Pinpoint the cell where the given text exists, returning its (x, y) midpoint coordinate. 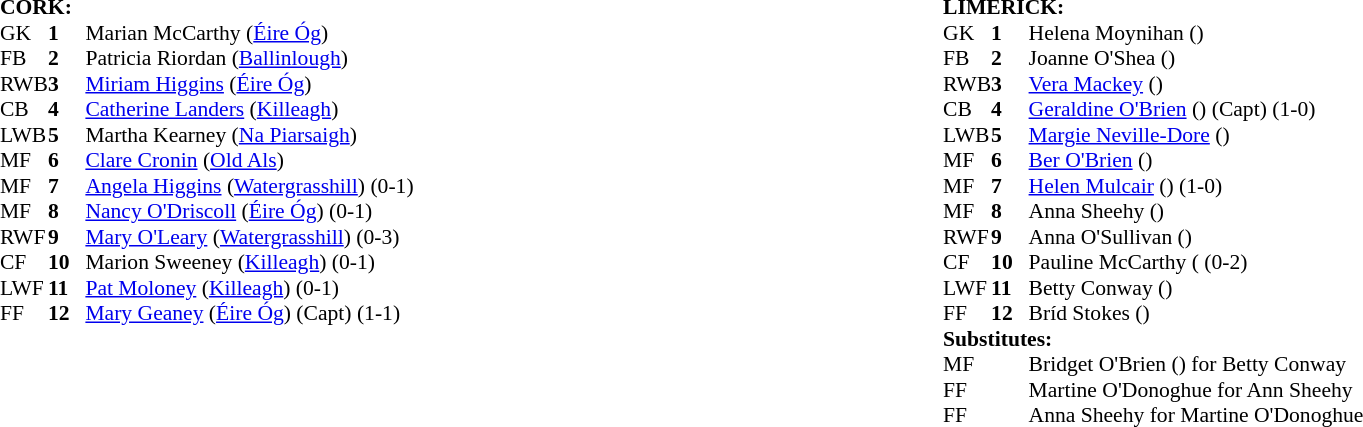
Martha Kearney (Na Piarsaigh) (249, 135)
Nancy O'Driscoll (Éire Óg) (0-1) (249, 211)
Marian McCarthy (Éire Óg) (249, 33)
Clare Cronin (Old Als) (249, 161)
Catherine Landers (Killeagh) (249, 109)
Marion Sweeney (Killeagh) (0-1) (249, 263)
Mary Geaney (Éire Óg) (Capt) (1-1) (249, 313)
Angela Higgins (Watergrasshill) (0-1) (249, 186)
Mary O'Leary (Watergrasshill) (0-3) (249, 237)
Substitutes: (1153, 339)
Pat Moloney (Killeagh) (0-1) (249, 288)
Patricia Riordan (Ballinlough) (249, 59)
Miriam Higgins (Éire Óg) (249, 84)
